Return [X, Y] of the center of cell containing provided text 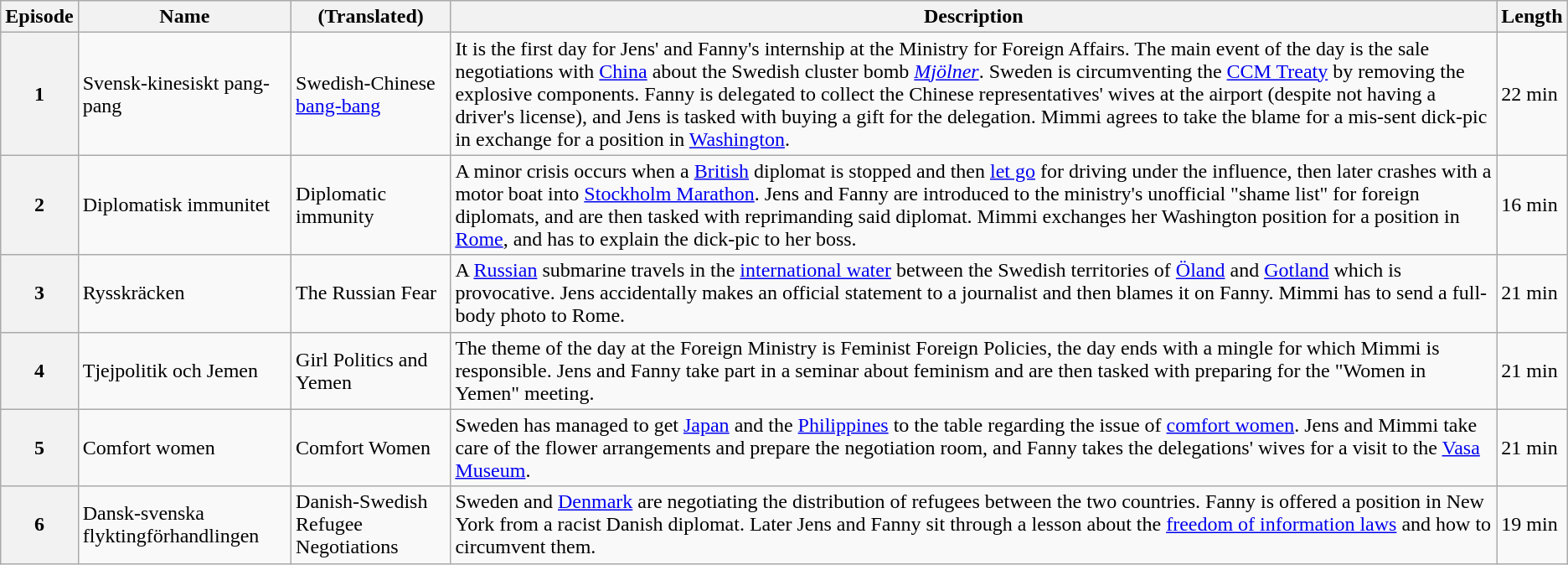
Comfort women [184, 448]
1 [39, 94]
Episode [39, 17]
Rysskräcken [184, 293]
6 [39, 525]
(Translated) [371, 17]
Dansk-svenska flyktingförhandlingen [184, 525]
Danish-Swedish Refugee Negotiations [371, 525]
Swedish-Chinese bang-bang [371, 94]
Tjejpolitik och Jemen [184, 371]
2 [39, 205]
Length [1532, 17]
5 [39, 448]
Diplomatic immunity [371, 205]
4 [39, 371]
Diplomatisk immunitet [184, 205]
3 [39, 293]
Svensk-kinesiskt pang-pang [184, 94]
Comfort Women [371, 448]
16 min [1532, 205]
Description [973, 17]
Name [184, 17]
The Russian Fear [371, 293]
19 min [1532, 525]
22 min [1532, 94]
Girl Politics and Yemen [371, 371]
